Locate the cell with the specified text and output its (X, Y) center coordinate. 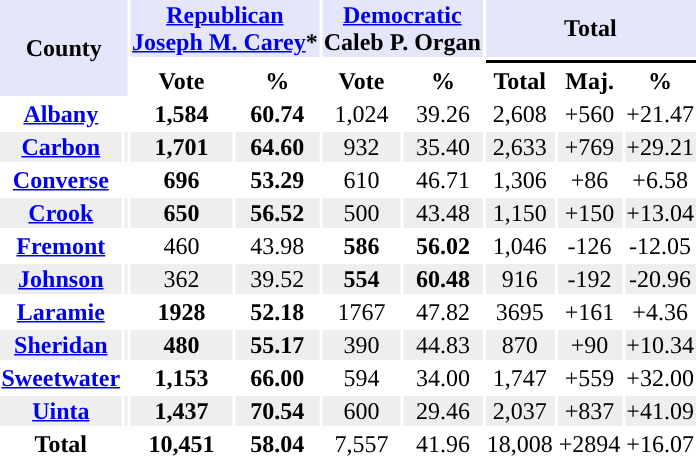
-20.96 (660, 279)
46.71 (444, 180)
2,633 (520, 147)
53.29 (277, 180)
47.82 (444, 312)
1,024 (362, 114)
35.40 (444, 147)
1928 (182, 312)
-126 (590, 246)
554 (362, 279)
1,150 (520, 213)
39.52 (277, 279)
390 (362, 345)
Sheridan (61, 345)
66.00 (277, 378)
Fremont (61, 246)
594 (362, 378)
+21.47 (660, 114)
+41.09 (660, 411)
-12.05 (660, 246)
70.54 (277, 411)
+86 (590, 180)
1,437 (182, 411)
+32.00 (660, 378)
39.26 (444, 114)
56.02 (444, 246)
650 (182, 213)
34.00 (444, 378)
60.48 (444, 279)
+90 (590, 345)
-192 (590, 279)
RepublicanJoseph M. Carey* (226, 28)
3695 (520, 312)
362 (182, 279)
Maj. (590, 81)
1,046 (520, 246)
1,153 (182, 378)
1,701 (182, 147)
52.18 (277, 312)
916 (520, 279)
586 (362, 246)
+769 (590, 147)
2,037 (520, 411)
43.98 (277, 246)
+6.58 (660, 180)
County (64, 48)
+559 (590, 378)
610 (362, 180)
55.17 (277, 345)
696 (182, 180)
460 (182, 246)
+560 (590, 114)
+10.34 (660, 345)
500 (362, 213)
+150 (590, 213)
29.46 (444, 411)
1,584 (182, 114)
+837 (590, 411)
Carbon (61, 147)
1,306 (520, 180)
+13.04 (660, 213)
1767 (362, 312)
Sweetwater (61, 378)
Johnson (61, 279)
+4.36 (660, 312)
Crook (61, 213)
+29.21 (660, 147)
480 (182, 345)
+161 (590, 312)
43.48 (444, 213)
600 (362, 411)
Laramie (61, 312)
1,747 (520, 378)
DemocraticCaleb P. Organ (402, 28)
Albany (61, 114)
64.60 (277, 147)
Uinta (61, 411)
60.74 (277, 114)
2,608 (520, 114)
Converse (61, 180)
56.52 (277, 213)
44.83 (444, 345)
932 (362, 147)
870 (520, 345)
